Pinpoint the cell where the given text exists, returning its [x, y] midpoint coordinate. 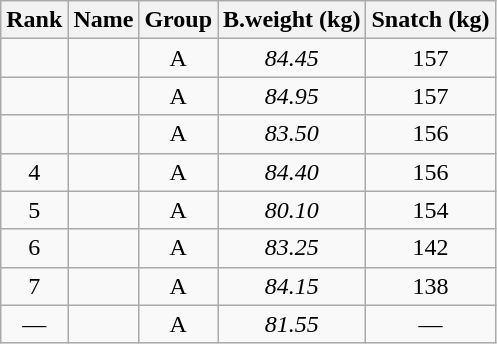
4 [34, 172]
154 [430, 210]
83.50 [292, 134]
6 [34, 248]
80.10 [292, 210]
B.weight (kg) [292, 20]
Snatch (kg) [430, 20]
84.45 [292, 58]
84.40 [292, 172]
5 [34, 210]
83.25 [292, 248]
Name [104, 20]
84.15 [292, 286]
7 [34, 286]
84.95 [292, 96]
81.55 [292, 324]
142 [430, 248]
138 [430, 286]
Group [178, 20]
Rank [34, 20]
